Detect which cell encompasses the target text, then output its [X, Y] center coordinate. 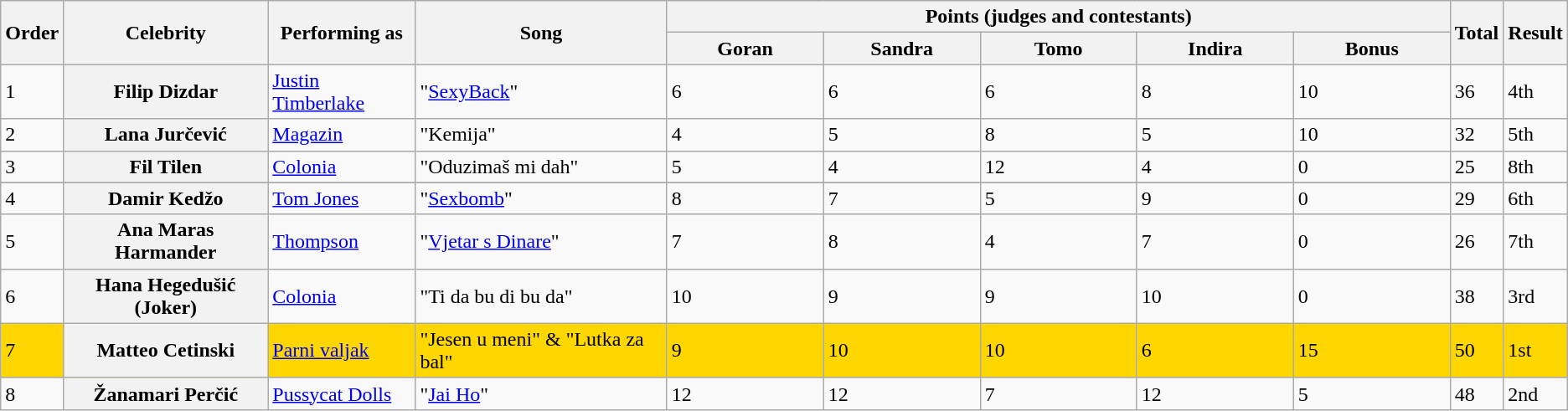
Song [541, 33]
Points (judges and contestants) [1059, 17]
3rd [1535, 296]
Damir Kedžo [166, 198]
50 [1477, 350]
"Vjetar s Dinare" [541, 241]
36 [1477, 92]
2nd [1535, 393]
38 [1477, 296]
"SexyBack" [541, 92]
Justin Timberlake [342, 92]
"Jai Ho" [541, 393]
Ana Maras Harmander [166, 241]
1 [32, 92]
3 [32, 167]
Order [32, 33]
Indira [1215, 49]
Celebrity [166, 33]
5th [1535, 135]
4th [1535, 92]
Matteo Cetinski [166, 350]
8th [1535, 167]
25 [1477, 167]
Tom Jones [342, 198]
26 [1477, 241]
"Sexbomb" [541, 198]
29 [1477, 198]
Total [1477, 33]
"Jesen u meni" & "Lutka za bal" [541, 350]
Lana Jurčević [166, 135]
Bonus [1372, 49]
Žanamari Perčić [166, 393]
"Kemija" [541, 135]
Goran [745, 49]
1st [1535, 350]
Filip Dizdar [166, 92]
48 [1477, 393]
Hana Hegedušić (Joker) [166, 296]
Fil Tilen [166, 167]
Tomo [1059, 49]
6th [1535, 198]
Result [1535, 33]
2 [32, 135]
Magazin [342, 135]
Performing as [342, 33]
Pussycat Dolls [342, 393]
7th [1535, 241]
Parni valjak [342, 350]
32 [1477, 135]
Thompson [342, 241]
Sandra [901, 49]
"Oduzimaš mi dah" [541, 167]
15 [1372, 350]
"Ti da bu di bu da" [541, 296]
